Find where the given text appears and provide that cell's center as (x, y) coordinate. 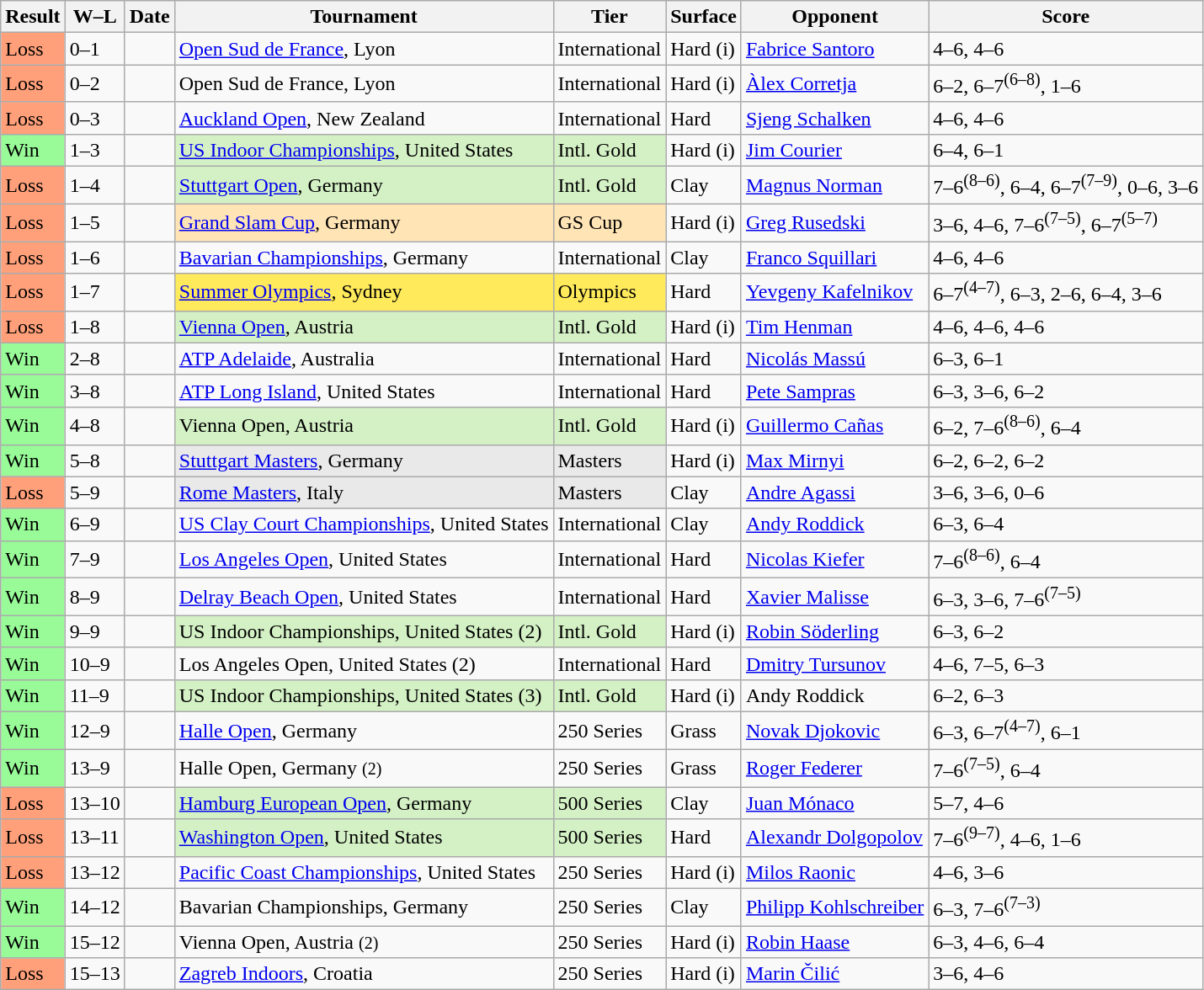
ATP Long Island, United States (364, 391)
11–9 (94, 695)
7–6(9–7), 4–6, 1–6 (1066, 838)
6–2, 6–2, 6–2 (1066, 460)
4–8 (94, 426)
Andre Agassi (834, 492)
Opponent (834, 17)
Tier (610, 17)
Tim Henman (834, 327)
5–9 (94, 492)
Los Angeles Open, United States (2) (364, 663)
US Indoor Championships, United States (2) (364, 631)
5–8 (94, 460)
Xavier Malisse (834, 598)
6–3, 7–6(7–3) (1066, 907)
6–2, 7–6(8–6), 6–4 (1066, 426)
7–6(8–6), 6–4 (1066, 559)
2–8 (94, 359)
4–6, 3–6 (1066, 872)
6–2, 6–7(6–8), 1–6 (1066, 84)
Vienna Open, Austria (2) (364, 942)
W–L (94, 17)
Novak Djokovic (834, 731)
Jim Courier (834, 150)
Delray Beach Open, United States (364, 598)
Grand Slam Cup, Germany (364, 222)
Marin Čilić (834, 974)
US Indoor Championships, United States (3) (364, 695)
Fabrice Santoro (834, 49)
Juan Mónaco (834, 803)
Hamburg European Open, Germany (364, 803)
Max Mirnyi (834, 460)
6–3, 6–2 (1066, 631)
Rome Masters, Italy (364, 492)
Halle Open, Germany (364, 731)
Tournament (364, 17)
GS Cup (610, 222)
1–6 (94, 258)
6–3, 6–1 (1066, 359)
Philipp Kohlschreiber (834, 907)
Halle Open, Germany (2) (364, 768)
US Clay Court Championships, United States (364, 524)
7–9 (94, 559)
Olympics (610, 293)
Nicolas Kiefer (834, 559)
Robin Söderling (834, 631)
8–9 (94, 598)
Summer Olympics, Sydney (364, 293)
Nicolás Massú (834, 359)
9–9 (94, 631)
6–3, 4–6, 6–4 (1066, 942)
14–12 (94, 907)
Stuttgart Masters, Germany (364, 460)
0–3 (94, 118)
Alexandr Dolgopolov (834, 838)
Zagreb Indoors, Croatia (364, 974)
Greg Rusedski (834, 222)
7–6(8–6), 6–4, 6–7(7–9), 0–6, 3–6 (1066, 185)
10–9 (94, 663)
5–7, 4–6 (1066, 803)
Score (1066, 17)
Yevgeny Kafelnikov (834, 293)
4–6, 4–6, 4–6 (1066, 327)
Franco Squillari (834, 258)
1–3 (94, 150)
0–1 (94, 49)
0–2 (94, 84)
Àlex Corretja (834, 84)
US Indoor Championships, United States (364, 150)
Milos Raonic (834, 872)
6–3, 3–6, 7–6(7–5) (1066, 598)
Date (150, 17)
13–9 (94, 768)
13–10 (94, 803)
Robin Haase (834, 942)
Washington Open, United States (364, 838)
6–3, 6–7(4–7), 6–1 (1066, 731)
7–6(7–5), 6–4 (1066, 768)
3–8 (94, 391)
3–6, 4–6, 7–6(7–5), 6–7(5–7) (1066, 222)
1–7 (94, 293)
Sjeng Schalken (834, 118)
Roger Federer (834, 768)
3–6, 3–6, 0–6 (1066, 492)
Los Angeles Open, United States (364, 559)
6–2, 6–3 (1066, 695)
6–7(4–7), 6–3, 2–6, 6–4, 3–6 (1066, 293)
13–11 (94, 838)
Guillermo Cañas (834, 426)
4–6, 7–5, 6–3 (1066, 663)
3–6, 4–6 (1066, 974)
ATP Adelaide, Australia (364, 359)
Stuttgart Open, Germany (364, 185)
Surface (704, 17)
Pacific Coast Championships, United States (364, 872)
Pete Sampras (834, 391)
6–4, 6–1 (1066, 150)
Auckland Open, New Zealand (364, 118)
15–13 (94, 974)
6–3, 6–4 (1066, 524)
12–9 (94, 731)
Result (33, 17)
1–4 (94, 185)
15–12 (94, 942)
Magnus Norman (834, 185)
6–3, 3–6, 6–2 (1066, 391)
Dmitry Tursunov (834, 663)
6–9 (94, 524)
1–5 (94, 222)
1–8 (94, 327)
13–12 (94, 872)
